Return the [X, Y] coordinate for the center point of the cell that contains the specified text.  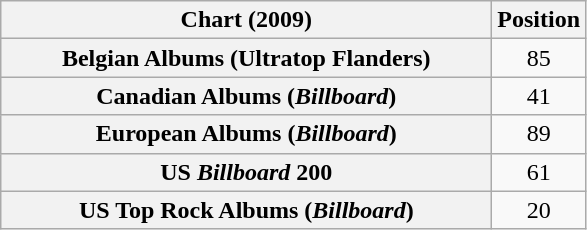
85 [539, 58]
41 [539, 96]
61 [539, 172]
US Top Rock Albums (Billboard) [246, 210]
European Albums (Billboard) [246, 134]
US Billboard 200 [246, 172]
Chart (2009) [246, 20]
89 [539, 134]
Belgian Albums (Ultratop Flanders) [246, 58]
Canadian Albums (Billboard) [246, 96]
20 [539, 210]
Position [539, 20]
